Return the (X, Y) coordinate for the center point of the cell that contains the specified text.  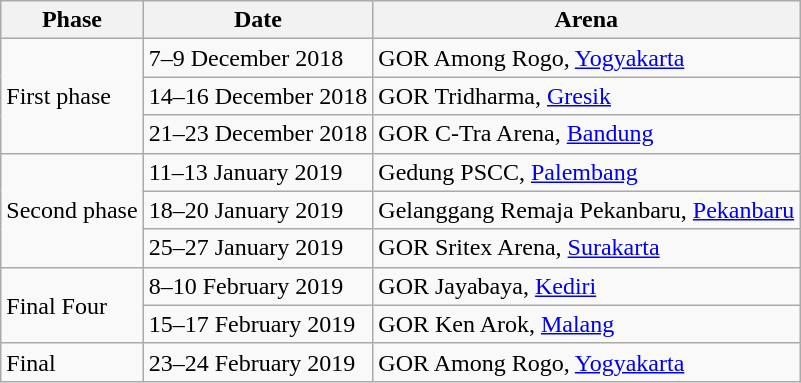
GOR Jayabaya, Kediri (586, 286)
First phase (72, 96)
7–9 December 2018 (258, 58)
Final (72, 362)
15–17 February 2019 (258, 324)
11–13 January 2019 (258, 172)
Second phase (72, 210)
21–23 December 2018 (258, 134)
18–20 January 2019 (258, 210)
Phase (72, 20)
GOR C-Tra Arena, Bandung (586, 134)
GOR Ken Arok, Malang (586, 324)
Gelanggang Remaja Pekanbaru, Pekanbaru (586, 210)
GOR Tridharma, Gresik (586, 96)
Arena (586, 20)
23–24 February 2019 (258, 362)
GOR Sritex Arena, Surakarta (586, 248)
14–16 December 2018 (258, 96)
Date (258, 20)
Final Four (72, 305)
Gedung PSCC, Palembang (586, 172)
25–27 January 2019 (258, 248)
8–10 February 2019 (258, 286)
